Output the [X, Y] coordinate of the center of the cell containing the given text.  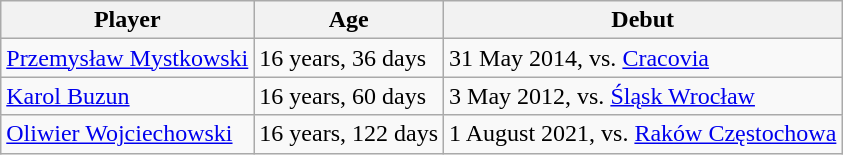
Karol Buzun [128, 96]
1 August 2021, vs. Raków Częstochowa [643, 134]
3 May 2012, vs. Śląsk Wrocław [643, 96]
Oliwier Wojciechowski [128, 134]
16 years, 36 days [349, 58]
16 years, 122 days [349, 134]
Player [128, 20]
16 years, 60 days [349, 96]
31 May 2014, vs. Cracovia [643, 58]
Age [349, 20]
Debut [643, 20]
Przemysław Mystkowski [128, 58]
